Identify which cell holds the provided text, then report its [X, Y] central coordinate. 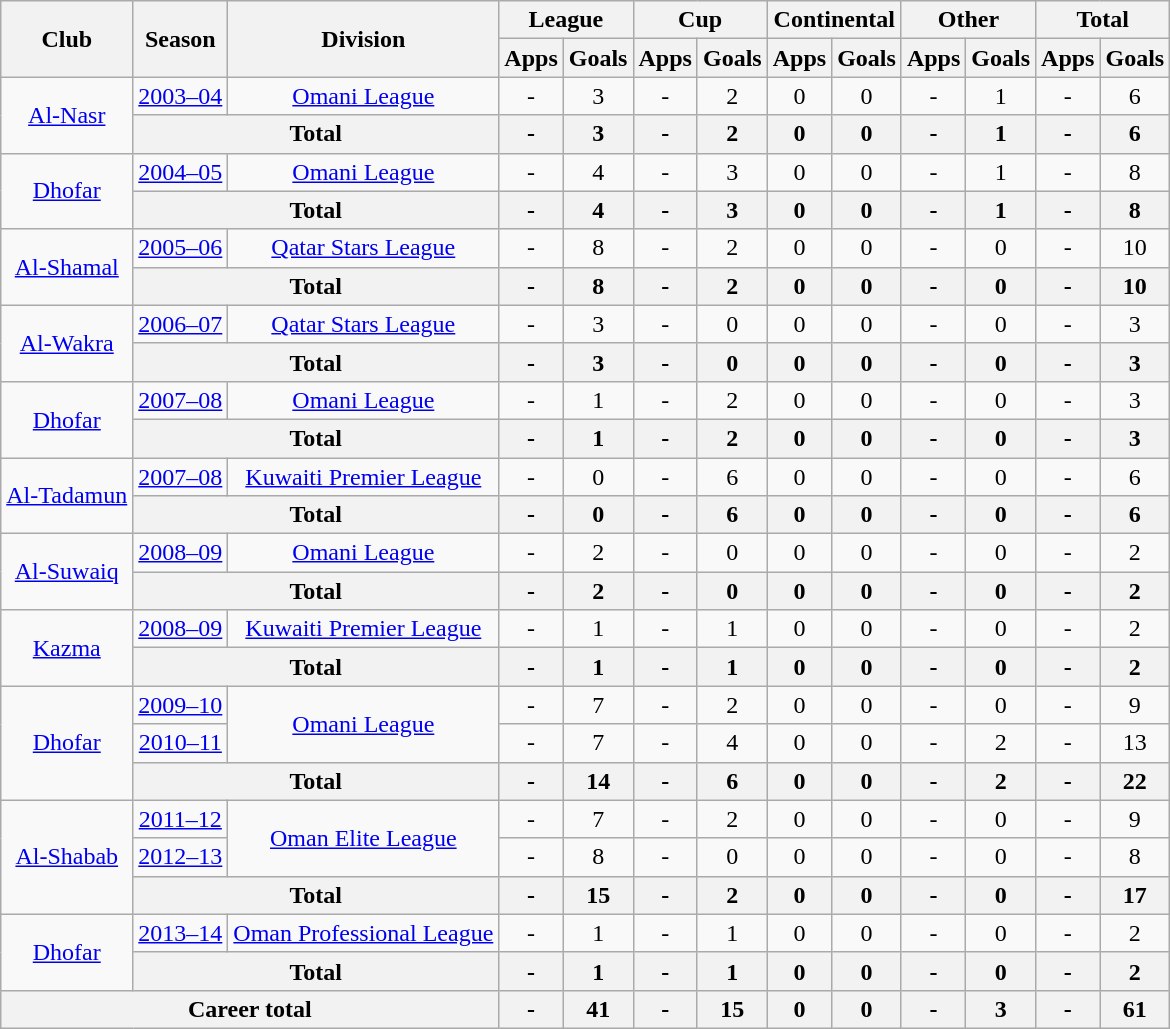
Division [364, 39]
2003–04 [180, 96]
2012–13 [180, 857]
2006–07 [180, 324]
2004–05 [180, 172]
61 [1135, 1009]
Continental [834, 20]
Club [67, 39]
2010–11 [180, 743]
2009–10 [180, 705]
14 [598, 781]
Al-Shamal [67, 267]
Al-Tadamun [67, 496]
League [566, 20]
13 [1135, 743]
41 [598, 1009]
22 [1135, 781]
Al-Suwaiq [67, 572]
Oman Professional League [364, 933]
Cup [700, 20]
Al-Shabab [67, 857]
17 [1135, 895]
2011–12 [180, 819]
Al-Wakra [67, 343]
Al-Nasr [67, 115]
Kazma [67, 648]
Season [180, 39]
2005–06 [180, 248]
Career total [250, 1009]
Other [968, 20]
2013–14 [180, 933]
Oman Elite League [364, 838]
